Search for the cell housing the specified text and yield its [x, y] center coordinate. 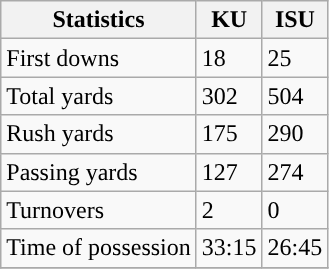
ISU [295, 20]
Statistics [99, 20]
175 [229, 134]
274 [295, 172]
KU [229, 20]
Turnovers [99, 210]
Passing yards [99, 172]
18 [229, 58]
Time of possession [99, 248]
Total yards [99, 96]
290 [295, 134]
302 [229, 96]
127 [229, 172]
33:15 [229, 248]
25 [295, 58]
26:45 [295, 248]
Rush yards [99, 134]
2 [229, 210]
504 [295, 96]
0 [295, 210]
First downs [99, 58]
